Search for the cell housing the specified text and yield its (x, y) center coordinate. 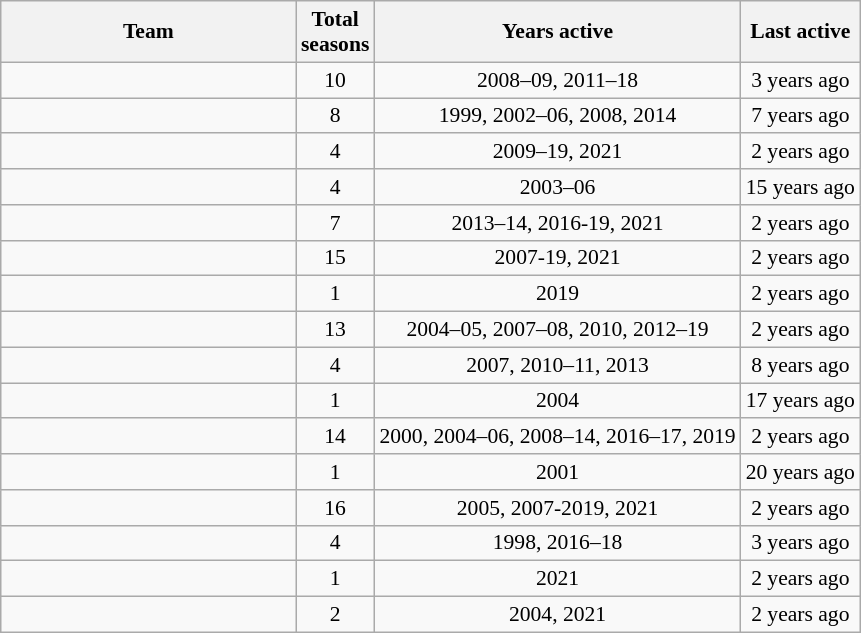
2000, 2004–06, 2008–14, 2016–17, 2019 (557, 437)
2013–14, 2016-19, 2021 (557, 223)
2008–09, 2011–18 (557, 80)
15 (336, 258)
13 (336, 330)
20 years ago (800, 472)
2019 (557, 294)
2003–06 (557, 187)
1999, 2002–06, 2008, 2014 (557, 116)
Years active (557, 32)
7 years ago (800, 116)
Team (148, 32)
2007-19, 2021 (557, 258)
1998, 2016–18 (557, 543)
2 (336, 615)
Totalseasons (336, 32)
2021 (557, 579)
2007, 2010–11, 2013 (557, 365)
2004, 2021 (557, 615)
8 (336, 116)
8 years ago (800, 365)
Last active (800, 32)
2004 (557, 401)
16 (336, 508)
10 (336, 80)
2004–05, 2007–08, 2010, 2012–19 (557, 330)
2001 (557, 472)
2005, 2007-2019, 2021 (557, 508)
17 years ago (800, 401)
7 (336, 223)
2009–19, 2021 (557, 152)
14 (336, 437)
15 years ago (800, 187)
